Pinpoint the cell where the given text exists, returning its (x, y) midpoint coordinate. 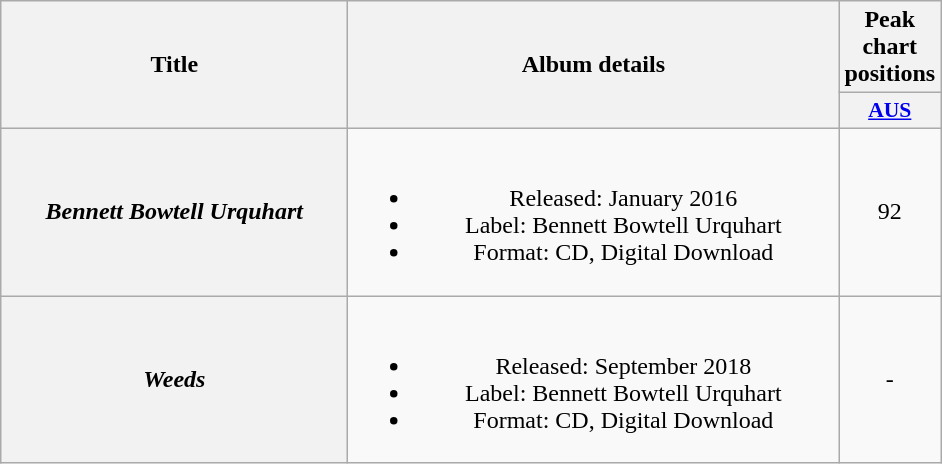
92 (890, 212)
Bennett Bowtell Urquhart (174, 212)
- (890, 380)
Album details (594, 65)
Title (174, 65)
Released: January 2016Label: Bennett Bowtell UrquhartFormat: CD, Digital Download (594, 212)
AUS (890, 111)
Released: September 2018Label: Bennett Bowtell UrquhartFormat: CD, Digital Download (594, 380)
Peak chart positions (890, 47)
Weeds (174, 380)
